Pinpoint the cell where the given text exists, returning its (X, Y) midpoint coordinate. 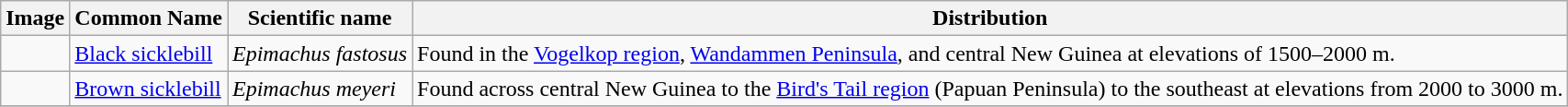
Brown sicklebill (149, 89)
Common Name (149, 18)
Found in the Vogelkop region, Wandammen Peninsula, and central New Guinea at elevations of 1500–2000 m. (990, 53)
Black sicklebill (149, 53)
Epimachus meyeri (320, 89)
Epimachus fastosus (320, 53)
Distribution (990, 18)
Found across central New Guinea to the Bird's Tail region (Papuan Peninsula) to the southeast at elevations from 2000 to 3000 m. (990, 89)
Image (35, 18)
Scientific name (320, 18)
